From the cell containing the given text, extract its center point as (x, y) coordinate. 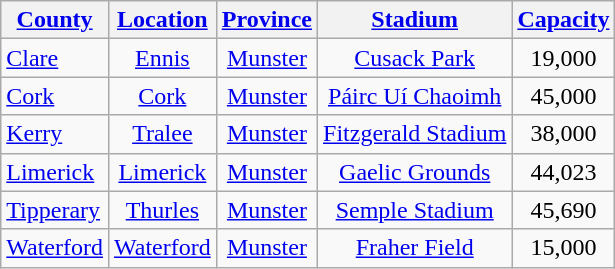
Cusack Park (415, 58)
County (55, 20)
Semple Stadium (415, 210)
38,000 (564, 134)
Tralee (162, 134)
Location (162, 20)
Thurles (162, 210)
45,690 (564, 210)
Fraher Field (415, 248)
Clare (55, 58)
Kerry (55, 134)
19,000 (564, 58)
Stadium (415, 20)
15,000 (564, 248)
44,023 (564, 172)
45,000 (564, 96)
Province (266, 20)
Ennis (162, 58)
Páirc Uí Chaoimh (415, 96)
Capacity (564, 20)
Gaelic Grounds (415, 172)
Fitzgerald Stadium (415, 134)
Tipperary (55, 210)
